Provide the [x, y] coordinate of the cell's center where the given text is located.  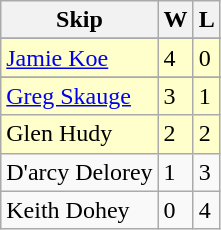
Skip [80, 20]
Jamie Koe [80, 58]
Glen Hudy [80, 134]
Keith Dohey [80, 210]
L [206, 20]
W [176, 20]
Greg Skauge [80, 96]
D'arcy Delorey [80, 172]
